Search for the cell housing the specified text and yield its [x, y] center coordinate. 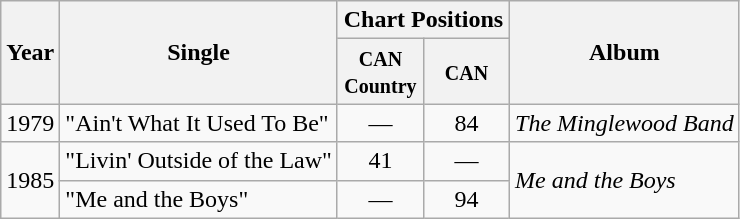
Single [199, 52]
41 [380, 161]
"Livin' Outside of the Law" [199, 161]
Album [625, 52]
94 [466, 199]
84 [466, 123]
1985 [30, 180]
CAN Country [380, 72]
"Ain't What It Used To Be" [199, 123]
CAN [466, 72]
1979 [30, 123]
Me and the Boys [625, 180]
Chart Positions [423, 20]
Year [30, 52]
The Minglewood Band [625, 123]
"Me and the Boys" [199, 199]
